Return (X, Y) of the center of cell containing provided text 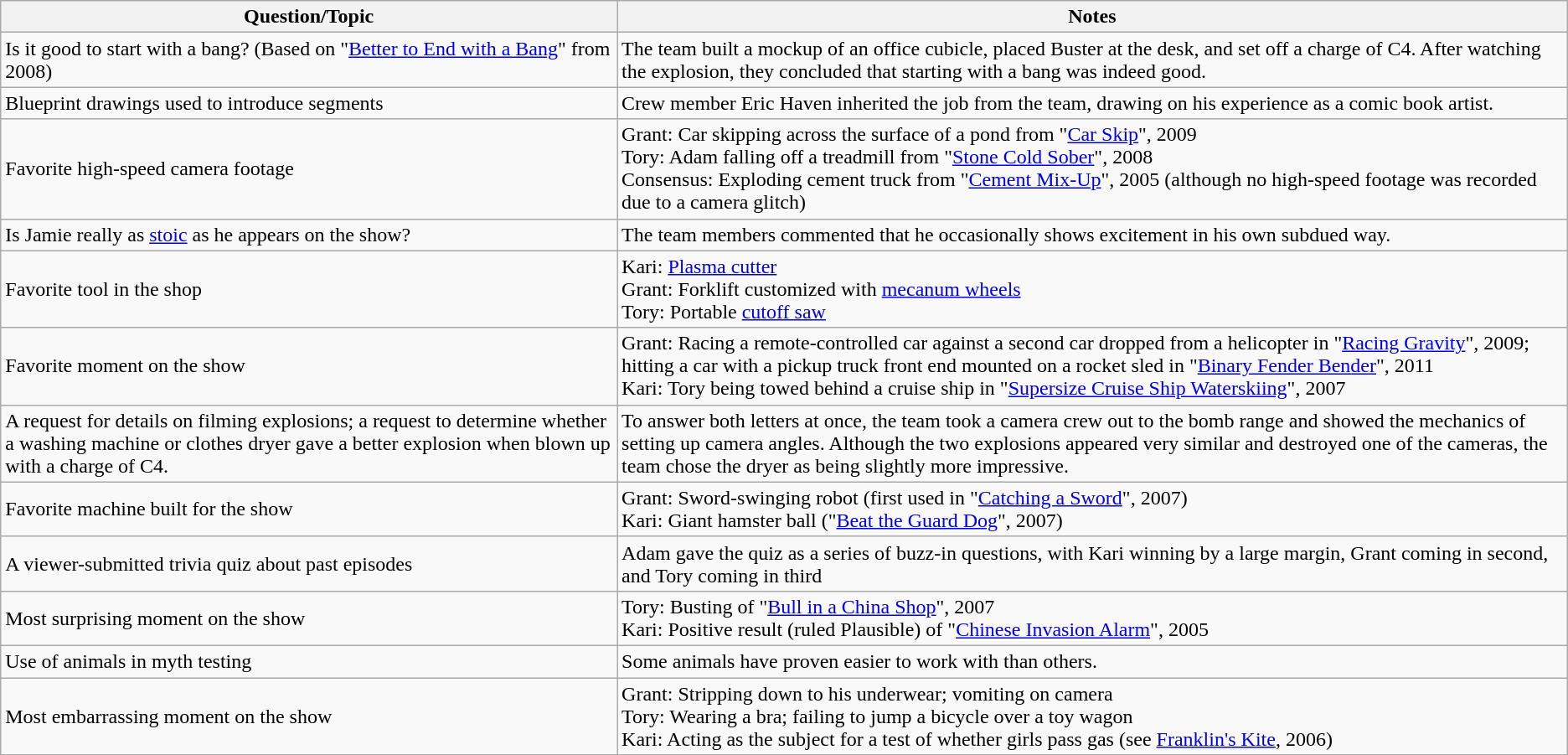
Is Jamie really as stoic as he appears on the show? (309, 235)
Blueprint drawings used to introduce segments (309, 103)
The team members commented that he occasionally shows excitement in his own subdued way. (1092, 235)
Favorite tool in the shop (309, 289)
Most surprising moment on the show (309, 618)
Is it good to start with a bang? (Based on "Better to End with a Bang" from 2008) (309, 60)
Tory: Busting of "Bull in a China Shop", 2007Kari: Positive result (ruled Plausible) of "Chinese Invasion Alarm", 2005 (1092, 618)
Notes (1092, 17)
Question/Topic (309, 17)
Favorite moment on the show (309, 366)
Grant: Sword-swinging robot (first used in "Catching a Sword", 2007)Kari: Giant hamster ball ("Beat the Guard Dog", 2007) (1092, 509)
Most embarrassing moment on the show (309, 716)
Use of animals in myth testing (309, 661)
Crew member Eric Haven inherited the job from the team, drawing on his experience as a comic book artist. (1092, 103)
Favorite high-speed camera footage (309, 169)
A viewer-submitted trivia quiz about past episodes (309, 563)
Favorite machine built for the show (309, 509)
Adam gave the quiz as a series of buzz-in questions, with Kari winning by a large margin, Grant coming in second, and Tory coming in third (1092, 563)
Kari: Plasma cutterGrant: Forklift customized with mecanum wheelsTory: Portable cutoff saw (1092, 289)
Some animals have proven easier to work with than others. (1092, 661)
